Capture the cell that displays the provided text and extract its (X, Y) central coordinate. 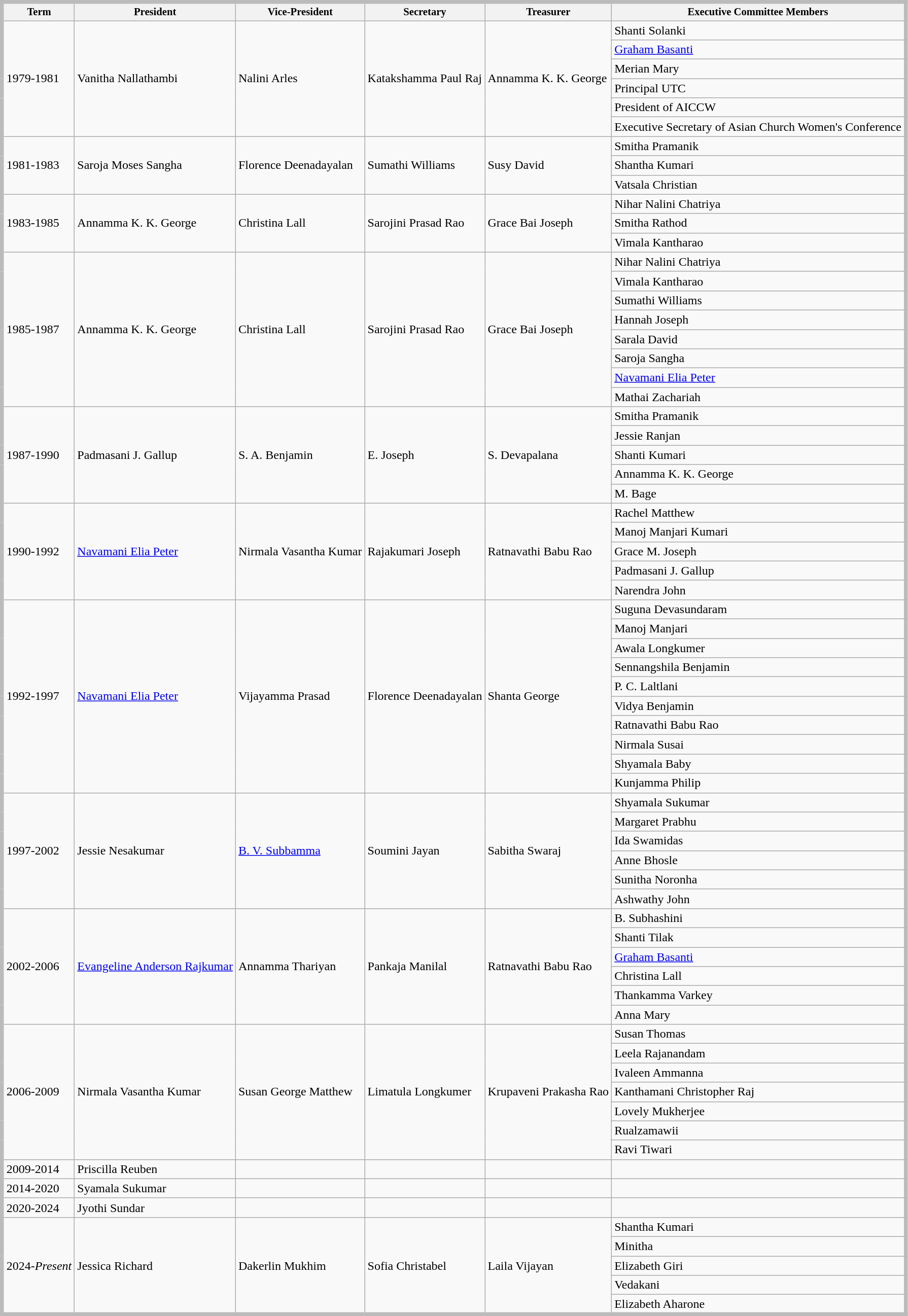
Shyamala Sukumar (759, 802)
Executive Committee Members (759, 11)
Priscilla Reuben (155, 1169)
Mathai Zachariah (759, 397)
1992-1997 (38, 697)
1983-1985 (38, 223)
Dakerlin Mukhim (300, 1266)
Suguna Devasundaram (759, 610)
Sarala David (759, 339)
Hannah Joseph (759, 320)
President (155, 11)
Anne Bhosle (759, 861)
Manoj Manjari (759, 629)
Susy David (548, 165)
S. A. Benjamin (300, 455)
Soumini Jayan (425, 850)
1985-1987 (38, 330)
1990-1992 (38, 551)
Sabitha Swaraj (548, 850)
Vanitha Nallathambi (155, 79)
Saroja Moses Sangha (155, 165)
2009-2014 (38, 1169)
Manoj Manjari Kumari (759, 532)
1987-1990 (38, 455)
2006-2009 (38, 1092)
Jessica Richard (155, 1266)
Jessie Ranjan (759, 436)
Anna Mary (759, 1015)
Elizabeth Aharone (759, 1304)
Shanti Solanki (759, 30)
Sofia Christabel (425, 1266)
Secretary (425, 11)
Grace M. Joseph (759, 552)
1997-2002 (38, 850)
Jyothi Sundar (155, 1208)
Vidya Benjamin (759, 706)
2014-2020 (38, 1189)
Nirmala Susai (759, 744)
E. Joseph (425, 455)
Treasurer (548, 11)
Sunitha Noronha (759, 880)
Annamma Thariyan (300, 967)
2020-2024 (38, 1208)
Margaret Prabhu (759, 822)
Syamala Sukumar (155, 1189)
Principal UTC (759, 88)
B. V. Subbamma (300, 850)
Rajakumari Joseph (425, 551)
Kanthamani Christopher Raj (759, 1092)
Rachel Matthew (759, 513)
Shanti Kumari (759, 455)
1981-1983 (38, 165)
Jessie Nesakumar (155, 850)
Merian Mary (759, 69)
Nalini Arles (300, 79)
President of AICCW (759, 108)
Minitha (759, 1247)
Vedakani (759, 1285)
Limatula Longkumer (425, 1092)
Saroja Sangha (759, 359)
1979-1981 (38, 79)
Ashwathy John (759, 899)
Leela Rajanandam (759, 1053)
Shanta George (548, 697)
Awala Longkumer (759, 648)
Smitha Rathod (759, 223)
Sennangshila Benjamin (759, 667)
Pankaja Manilal (425, 967)
2024-Present (38, 1266)
Term (38, 11)
Susan George Matthew (300, 1092)
M. Bage (759, 493)
Ivaleen Ammanna (759, 1073)
Narendra John (759, 590)
Krupaveni Prakasha Rao (548, 1092)
Vice-President (300, 11)
Katakshamma Paul Raj (425, 79)
Evangeline Anderson Rajkumar (155, 967)
B. Subhashini (759, 918)
Ravi Tiwari (759, 1150)
Susan Thomas (759, 1034)
Kunjamma Philip (759, 783)
2002-2006 (38, 967)
Shanti Tilak (759, 938)
Shyamala Baby (759, 764)
Vatsala Christian (759, 185)
Laila Vijayan (548, 1266)
S. Devapalana (548, 455)
Lovely Mukherjee (759, 1111)
Rualzamawii (759, 1130)
Ida Swamidas (759, 841)
P. C. Laltlani (759, 687)
Thankamma Varkey (759, 995)
Executive Secretary of Asian Church Women's Conference (759, 127)
Vijayamma Prasad (300, 697)
Elizabeth Giri (759, 1266)
